Search for the cell housing the specified text and yield its [x, y] center coordinate. 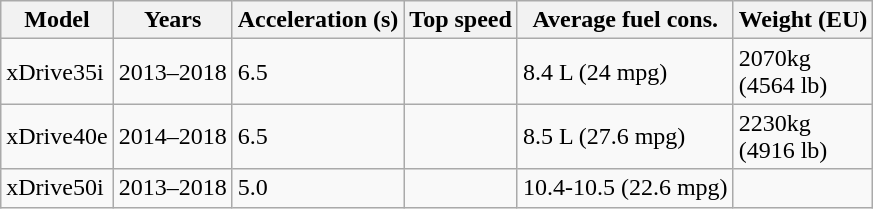
2014–2018 [172, 136]
Years [172, 20]
8.5 L (27.6 mpg) [625, 136]
xDrive35i [57, 72]
8.4 L (24 mpg) [625, 72]
Weight (EU) [803, 20]
xDrive50i [57, 188]
Top speed [461, 20]
Model [57, 20]
2230kg(4916 lb) [803, 136]
Acceleration (s) [318, 20]
xDrive40e [57, 136]
5.0 [318, 188]
10.4-10.5 (22.6 mpg) [625, 188]
Average fuel cons. [625, 20]
2070kg(4564 lb) [803, 72]
